Identify which cell holds the provided text, then report its (X, Y) central coordinate. 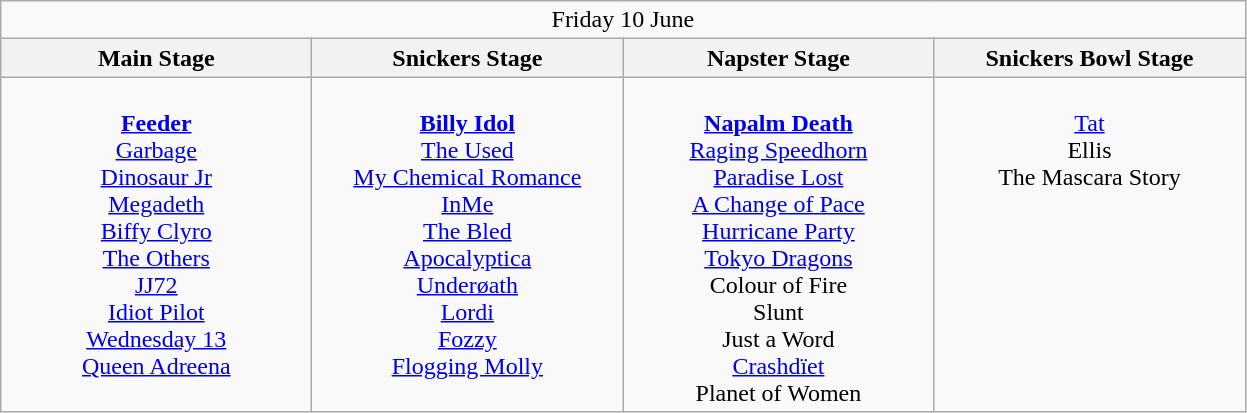
Napster Stage (778, 58)
Billy Idol The Used My Chemical Romance InMe The Bled Apocalyptica Underøath Lordi Fozzy Flogging Molly (468, 244)
Friday 10 June (623, 20)
Snickers Stage (468, 58)
Snickers Bowl Stage (1090, 58)
Main Stage (156, 58)
Feeder Garbage Dinosaur Jr Megadeth Biffy Clyro The Others JJ72 Idiot Pilot Wednesday 13 Queen Adreena (156, 244)
Napalm Death Raging Speedhorn Paradise Lost A Change of Pace Hurricane Party Tokyo Dragons Colour of Fire Slunt Just a Word Crashdïet Planet of Women (778, 244)
Tat Ellis The Mascara Story (1090, 244)
